Return [x, y] of the center of cell containing provided text 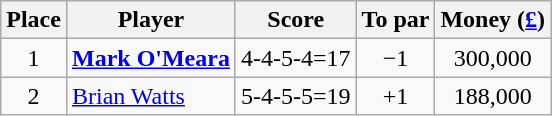
Place [34, 20]
To par [396, 20]
−1 [396, 58]
2 [34, 96]
Player [150, 20]
Money (£) [493, 20]
300,000 [493, 58]
Score [296, 20]
1 [34, 58]
188,000 [493, 96]
4-4-5-4=17 [296, 58]
+1 [396, 96]
5-4-5-5=19 [296, 96]
Brian Watts [150, 96]
Mark O'Meara [150, 58]
